Determine the [X, Y] coordinate at the center of the cell enclosing the given text.  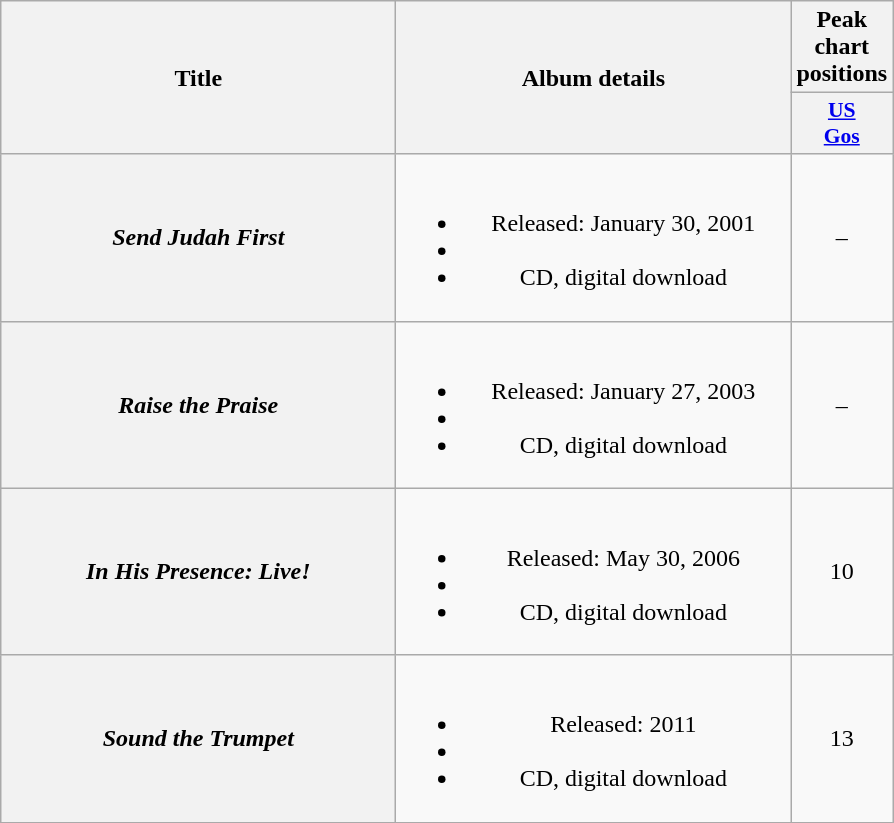
Title [198, 78]
USGos [842, 124]
Sound the Trumpet [198, 738]
In His Presence: Live! [198, 572]
Album details [594, 78]
10 [842, 572]
Raise the Praise [198, 404]
Send Judah First [198, 238]
Released: 2011CD, digital download [594, 738]
Peak chart positions [842, 47]
Released: January 27, 2003CD, digital download [594, 404]
Released: May 30, 2006CD, digital download [594, 572]
13 [842, 738]
Released: January 30, 2001CD, digital download [594, 238]
